Extract the [x, y] coordinate from the center of the cell holding the provided text.  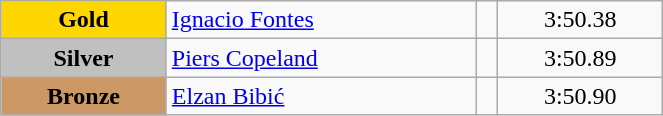
Silver [84, 58]
3:50.38 [580, 20]
Bronze [84, 96]
3:50.90 [580, 96]
Gold [84, 20]
Ignacio Fontes [321, 20]
Piers Copeland [321, 58]
Elzan Bibić [321, 96]
3:50.89 [580, 58]
